Find where the given text appears and provide that cell's center as [X, Y] coordinate. 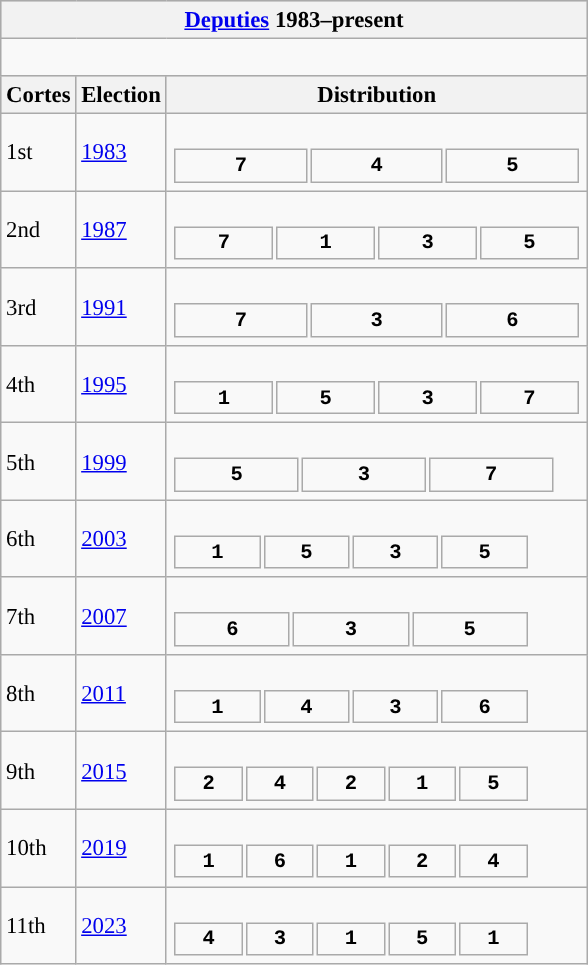
4th [38, 384]
2003 [121, 538]
2023 [121, 926]
2011 [121, 694]
7 3 6 [376, 306]
2007 [121, 616]
5th [38, 462]
1 6 1 2 4 [376, 848]
7th [38, 616]
9th [38, 770]
1983 [121, 152]
1999 [121, 462]
Cortes [38, 95]
7 4 5 [376, 152]
1 4 3 6 [376, 694]
1991 [121, 306]
11th [38, 926]
Election [121, 95]
1987 [121, 230]
6 3 5 [376, 616]
3rd [38, 306]
8th [38, 694]
2nd [38, 230]
2019 [121, 848]
1 5 3 5 [376, 538]
10th [38, 848]
1995 [121, 384]
6th [38, 538]
Deputies 1983–present [294, 20]
Distribution [376, 95]
1 5 3 7 [376, 384]
4 3 1 5 1 [376, 926]
1st [38, 152]
2 4 2 1 5 [376, 770]
5 3 7 [376, 462]
7 1 3 5 [376, 230]
2015 [121, 770]
